From the cell containing the given text, extract its center point as (x, y) coordinate. 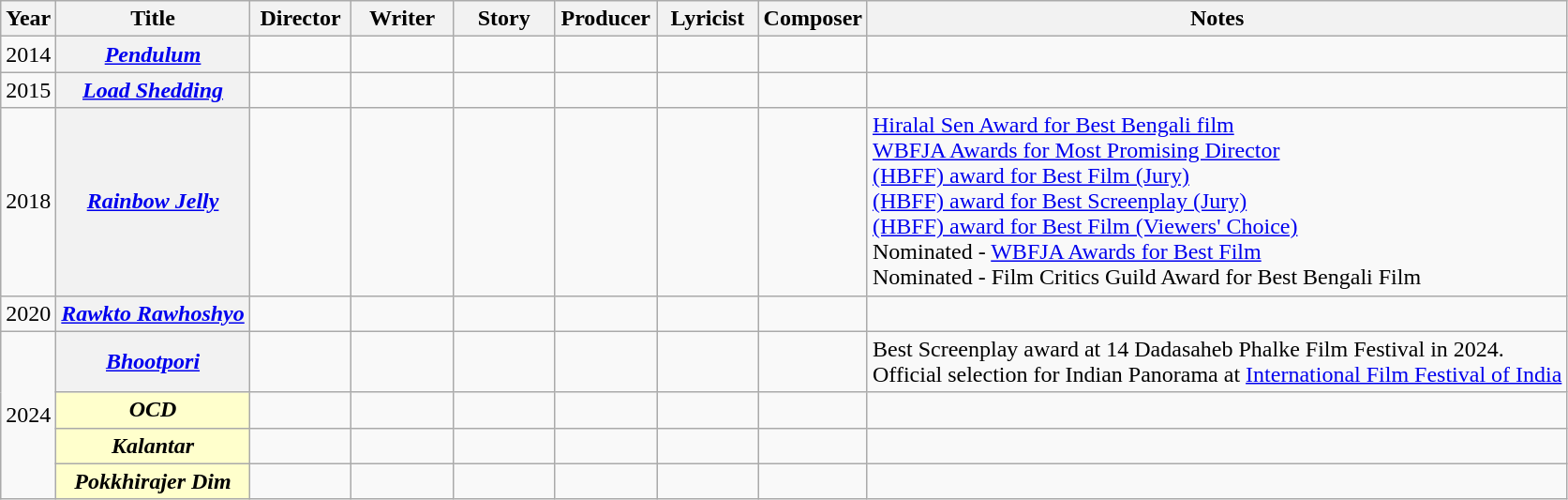
2014 (28, 54)
Best Screenplay award at 14 Dadasaheb Phalke Film Festival in 2024.Official selection for Indian Panorama at International Film Festival of India (1217, 362)
Load Shedding (153, 90)
Rawkto Rawhoshyo (153, 313)
Kalantar (153, 446)
Lyricist (709, 19)
Notes (1217, 19)
Writer (403, 19)
Composer (813, 19)
2015 (28, 90)
2018 (28, 202)
Pokkhirajer Dim (153, 481)
Story (504, 19)
2020 (28, 313)
Pendulum (153, 54)
Year (28, 19)
Director (300, 19)
Rainbow Jelly (153, 202)
2024 (28, 415)
Bhootpori (153, 362)
OCD (153, 410)
Title (153, 19)
Producer (605, 19)
